Determine the [X, Y] coordinate at the center of the cell enclosing the given text.  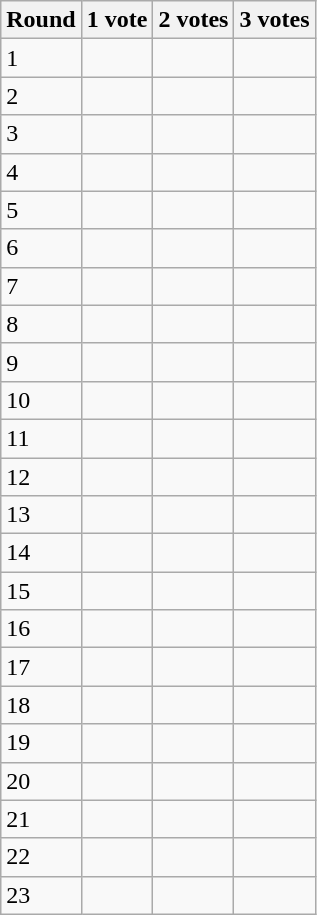
10 [41, 400]
9 [41, 362]
1 vote [117, 20]
19 [41, 743]
18 [41, 705]
22 [41, 857]
7 [41, 286]
3 votes [274, 20]
20 [41, 781]
8 [41, 324]
11 [41, 438]
1 [41, 58]
15 [41, 591]
5 [41, 210]
3 [41, 134]
12 [41, 477]
Round [41, 20]
13 [41, 515]
4 [41, 172]
23 [41, 895]
6 [41, 248]
21 [41, 819]
2 votes [194, 20]
2 [41, 96]
14 [41, 553]
17 [41, 667]
16 [41, 629]
